Detect which cell encompasses the target text, then output its (x, y) center coordinate. 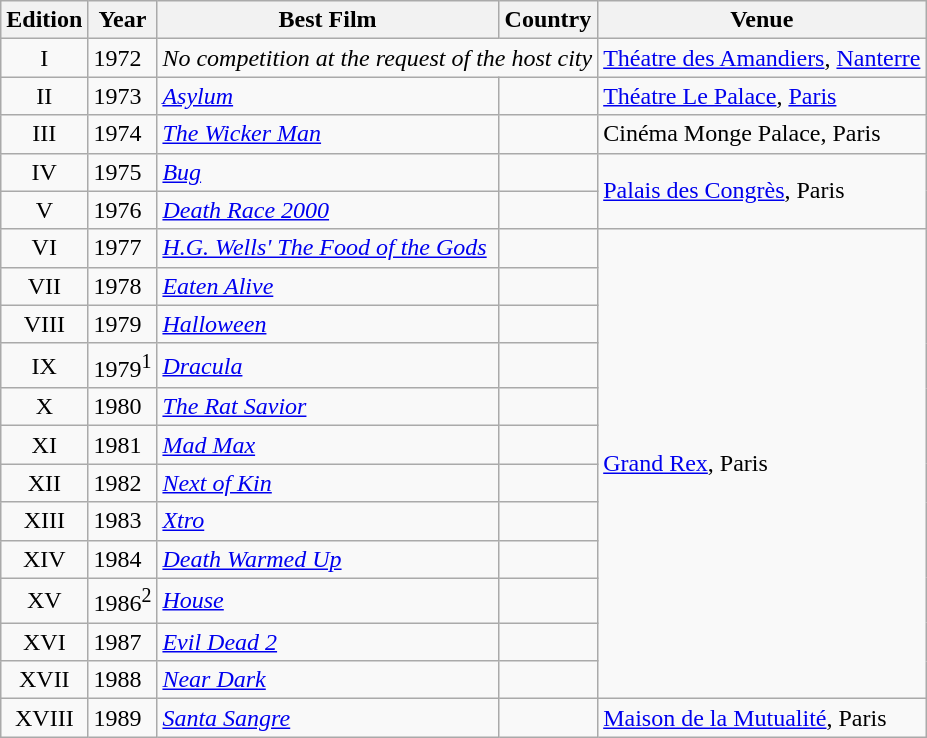
Next of Kin (328, 483)
Grand Rex, Paris (762, 464)
Asylum (328, 96)
Théatre Le Palace, Paris (762, 96)
House (328, 600)
Evil Dead 2 (328, 642)
1981 (122, 445)
1983 (122, 521)
No competition at the request of the host city (378, 58)
Bug (328, 172)
Country (548, 20)
XV (44, 600)
Eaten Alive (328, 286)
1979 (122, 324)
1973 (122, 96)
Best Film (328, 20)
XII (44, 483)
Death Warmed Up (328, 559)
1972 (122, 58)
Santa Sangre (328, 718)
V (44, 210)
1978 (122, 286)
1988 (122, 680)
Cinéma Monge Palace, Paris (762, 134)
Venue (762, 20)
XI (44, 445)
1977 (122, 248)
Palais des Congrès, Paris (762, 191)
III (44, 134)
Xtro (328, 521)
Théatre des Amandiers, Nanterre (762, 58)
1976 (122, 210)
1987 (122, 642)
Death Race 2000 (328, 210)
IV (44, 172)
XIII (44, 521)
1989 (122, 718)
The Rat Savior (328, 407)
1974 (122, 134)
H.G. Wells' The Food of the Gods (328, 248)
Maison de la Mutualité, Paris (762, 718)
19862 (122, 600)
II (44, 96)
IX (44, 366)
X (44, 407)
1982 (122, 483)
1980 (122, 407)
1984 (122, 559)
I (44, 58)
XVII (44, 680)
Halloween (328, 324)
Year (122, 20)
Dracula (328, 366)
Near Dark (328, 680)
VIII (44, 324)
19791 (122, 366)
VI (44, 248)
VII (44, 286)
XIV (44, 559)
The Wicker Man (328, 134)
XVI (44, 642)
Mad Max (328, 445)
1975 (122, 172)
XVIII (44, 718)
Edition (44, 20)
